Provide the (X, Y) coordinate of the cell's center where the given text is located.  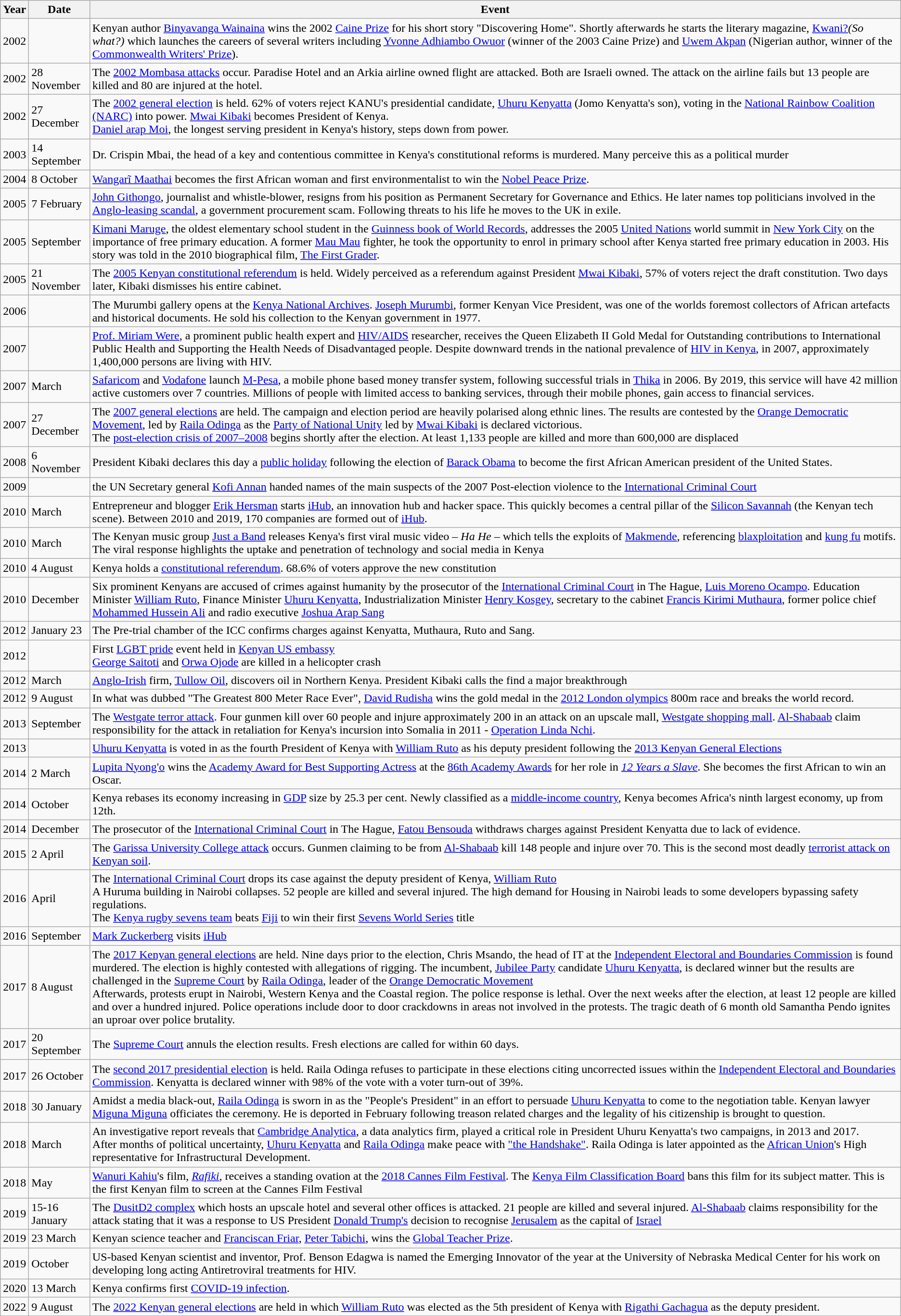
Kenya holds a constitutional referendum. 68.6% of voters approve the new constitution (495, 568)
Kenya confirms first COVID-19 infection. (495, 1288)
Mark Zuckerberg visits iHub (495, 936)
2008 (14, 462)
April (59, 898)
January 23 (59, 631)
Dr. Crispin Mbai, the head of a key and contentious committee in Kenya's constitutional reforms is murdered. Many perceive this as a political murder (495, 154)
4 August (59, 568)
7 February (59, 204)
Year (14, 10)
14 September (59, 154)
8 October (59, 179)
The Supreme Court annuls the election results. Fresh elections are called for within 60 days. (495, 1045)
First LGBT pride event held in Kenyan US embassyGeorge Saitoti and Orwa Ojode are killed in a helicopter crash (495, 656)
Anglo-Irish firm, Tullow Oil, discovers oil in Northern Kenya. President Kibaki calls the find a major breakthrough (495, 680)
2009 (14, 487)
23 March (59, 1239)
28 November (59, 79)
May (59, 1182)
Uhuru Kenyatta is voted in as the fourth President of Kenya with William Ruto as his deputy president following the 2013 Kenyan General Elections (495, 748)
the UN Secretary general Kofi Annan handed names of the main suspects of the 2007 Post-election violence to the International Criminal Court (495, 487)
Event (495, 10)
20 September (59, 1045)
2 March (59, 773)
15-16 January (59, 1214)
8 August (59, 987)
2003 (14, 154)
26 October (59, 1075)
21 November (59, 279)
2020 (14, 1288)
The Pre-trial chamber of the ICC confirms charges against Kenyatta, Muthaura, Ruto and Sang. (495, 631)
2 April (59, 854)
13 March (59, 1288)
The prosecutor of the International Criminal Court in The Hague, Fatou Bensouda withdraws charges against President Kenyatta due to lack of evidence. (495, 829)
30 January (59, 1107)
Wangarĩ Maathai becomes the first African woman and first environmentalist to win the Nobel Peace Prize. (495, 179)
Date (59, 10)
2006 (14, 311)
2015 (14, 854)
2022 (14, 1306)
6 November (59, 462)
2004 (14, 179)
Kenyan science teacher and Franciscan Friar, Peter Tabichi, wins the Global Teacher Prize. (495, 1239)
